From the cell containing the given text, extract its center point as [X, Y] coordinate. 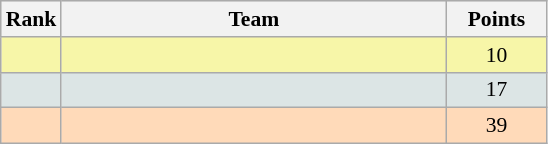
Team [254, 19]
10 [496, 55]
39 [496, 126]
17 [496, 90]
Rank [32, 19]
Points [496, 19]
